Search for the cell housing the specified text and yield its [x, y] center coordinate. 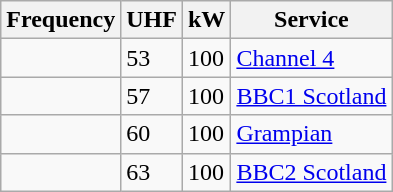
BBC2 Scotland [312, 172]
UHF [152, 20]
57 [152, 96]
Grampian [312, 134]
63 [152, 172]
60 [152, 134]
BBC1 Scotland [312, 96]
kW [206, 20]
Service [312, 20]
53 [152, 58]
Channel 4 [312, 58]
Frequency [61, 20]
